Determine the (X, Y) coordinate at the center of the cell enclosing the given text.  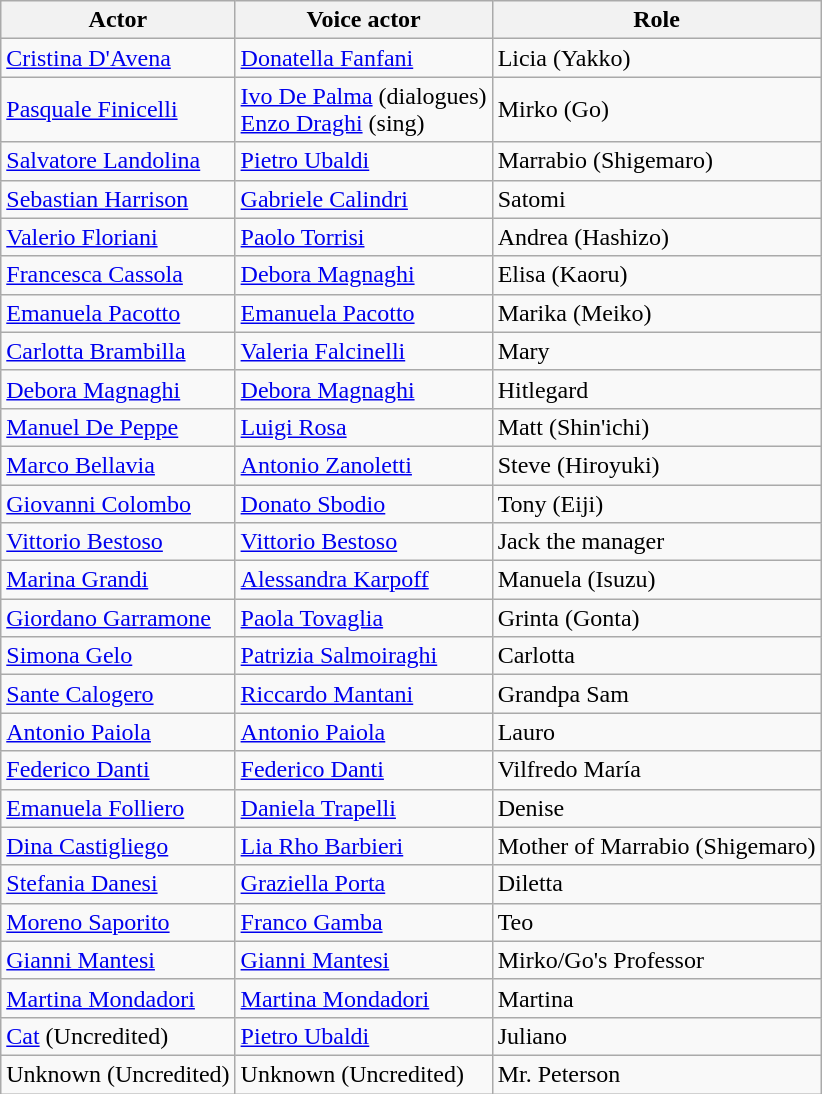
Valeria Falcinelli (364, 351)
Lia Rho Barbieri (364, 846)
Francesca Cassola (118, 275)
Gabriele Calindri (364, 199)
Graziella Porta (364, 884)
Mirko/Go's Professor (656, 960)
Carlotta Brambilla (118, 351)
Marika (Meiko) (656, 313)
Manuel De Peppe (118, 427)
Licia (Yakko) (656, 58)
Paola Tovaglia (364, 618)
Pasquale Finicelli (118, 110)
Juliano (656, 1036)
Simona Gelo (118, 656)
Teo (656, 922)
Hitlegard (656, 389)
Valerio Floriani (118, 237)
Luigi Rosa (364, 427)
Donato Sbodio (364, 503)
Patrizia Salmoiraghi (364, 656)
Grinta (Gonta) (656, 618)
Mother of Marrabio (Shigemaro) (656, 846)
Vilfredo María (656, 770)
Cristina D'Avena (118, 58)
Diletta (656, 884)
Mirko (Go) (656, 110)
Role (656, 20)
Emanuela Folliero (118, 808)
Steve (Hiroyuki) (656, 465)
Moreno Saporito (118, 922)
Marco Bellavia (118, 465)
Stefania Danesi (118, 884)
Daniela Trapelli (364, 808)
Sante Calogero (118, 694)
Matt (Shin'ichi) (656, 427)
Paolo Torrisi (364, 237)
Mr. Peterson (656, 1074)
Sebastian Harrison (118, 199)
Jack the manager (656, 542)
Ivo De Palma (dialogues)Enzo Draghi (sing) (364, 110)
Manuela (Isuzu) (656, 580)
Giordano Garramone (118, 618)
Salvatore Landolina (118, 161)
Grandpa Sam (656, 694)
Tony (Eiji) (656, 503)
Franco Gamba (364, 922)
Mary (656, 351)
Denise (656, 808)
Riccardo Mantani (364, 694)
Cat (Uncredited) (118, 1036)
Elisa (Kaoru) (656, 275)
Dina Castigliego (118, 846)
Andrea (Hashizo) (656, 237)
Actor (118, 20)
Donatella Fanfani (364, 58)
Satomi (656, 199)
Voice actor (364, 20)
Lauro (656, 732)
Alessandra Karpoff (364, 580)
Antonio Zanoletti (364, 465)
Marina Grandi (118, 580)
Giovanni Colombo (118, 503)
Marrabio (Shigemaro) (656, 161)
Carlotta (656, 656)
Martina (656, 998)
